Output the [X, Y] coordinate of the center of the cell containing the given text.  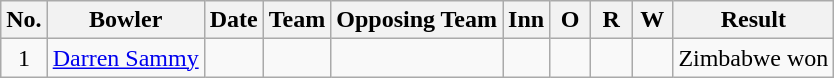
Bowler [126, 20]
Zimbabwe won [754, 58]
W [652, 20]
1 [24, 58]
Inn [526, 20]
O [570, 20]
R [612, 20]
No. [24, 20]
Darren Sammy [126, 58]
Opposing Team [417, 20]
Date [234, 20]
Result [754, 20]
Team [297, 20]
